Scan for the cell matching the given text and deliver its [X, Y] coordinate at center. 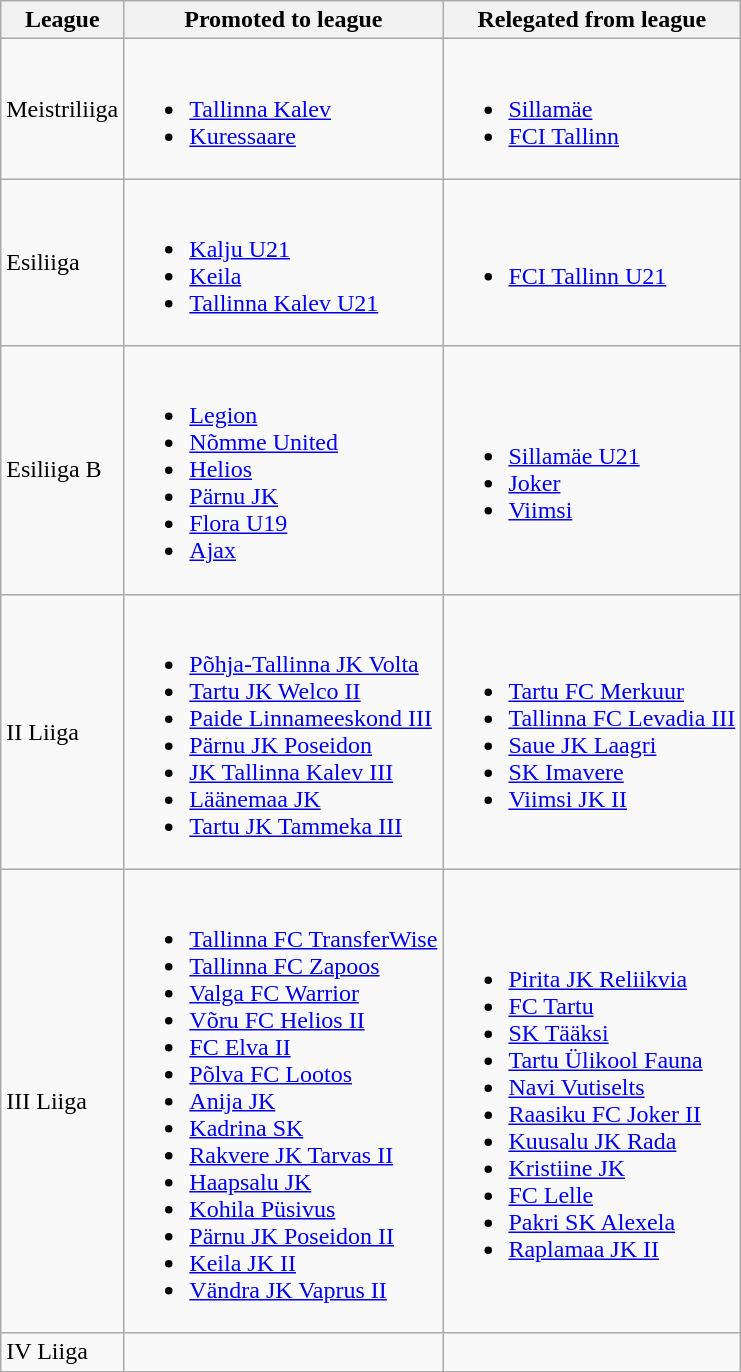
Põhja-Tallinna JK VoltaTartu JK Welco IIPaide Linnameeskond IIIPärnu JK PoseidonJK Tallinna Kalev IIILäänemaa JKTartu JK Tammeka III [284, 732]
Relegated from league [592, 20]
Esiliiga B [62, 470]
League [62, 20]
Tallinna KalevKuressaare [284, 109]
IV Liiga [62, 1352]
Esiliiga [62, 262]
SillamäeFCI Tallinn [592, 109]
Sillamäe U21JokerViimsi [592, 470]
II Liiga [62, 732]
III Liiga [62, 1101]
Promoted to league [284, 20]
Meistriliiga [62, 109]
Tartu FC MerkuurTallinna FC Levadia IIISaue JK LaagriSK ImavereViimsi JK II [592, 732]
LegionNõmme UnitedHeliosPärnu JKFlora U19Ajax [284, 470]
FCI Tallinn U21 [592, 262]
Kalju U21KeilaTallinna Kalev U21 [284, 262]
